Locate the cell with the specified text and output its (x, y) center coordinate. 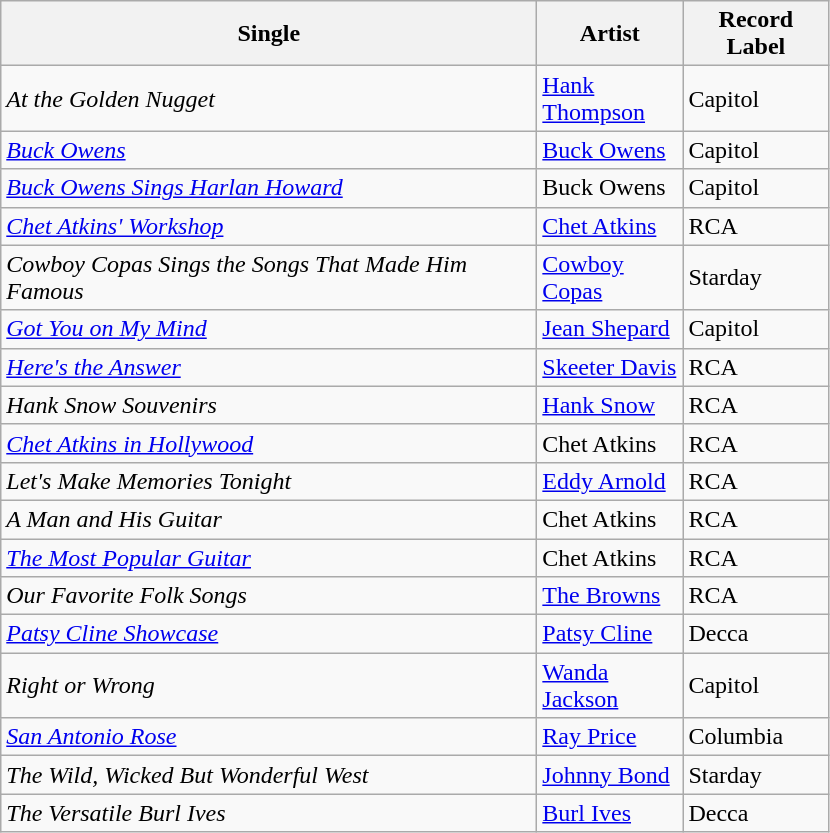
At the Golden Nugget (269, 98)
San Antonio Rose (269, 737)
Eddy Arnold (610, 481)
Patsy Cline (610, 634)
Here's the Answer (269, 367)
The Wild, Wicked But Wonderful West (269, 775)
Right or Wrong (269, 686)
Let's Make Memories Tonight (269, 481)
Ray Price (610, 737)
Record Label (756, 34)
Our Favorite Folk Songs (269, 596)
Artist (610, 34)
Hank Snow (610, 405)
Skeeter Davis (610, 367)
Columbia (756, 737)
Patsy Cline Showcase (269, 634)
Single (269, 34)
The Most Popular Guitar (269, 557)
Hank Thompson (610, 98)
Wanda Jackson (610, 686)
Got You on My Mind (269, 329)
The Browns (610, 596)
Burl Ives (610, 813)
Hank Snow Souvenirs (269, 405)
Chet Atkins' Workshop (269, 226)
Jean Shepard (610, 329)
Johnny Bond (610, 775)
Cowboy Copas Sings the Songs That Made Him Famous (269, 278)
Chet Atkins in Hollywood (269, 443)
The Versatile Burl Ives (269, 813)
Buck Owens Sings Harlan Howard (269, 188)
Cowboy Copas (610, 278)
A Man and His Guitar (269, 519)
